For the text-containing cell, return its midpoint in (x, y) coordinate format. 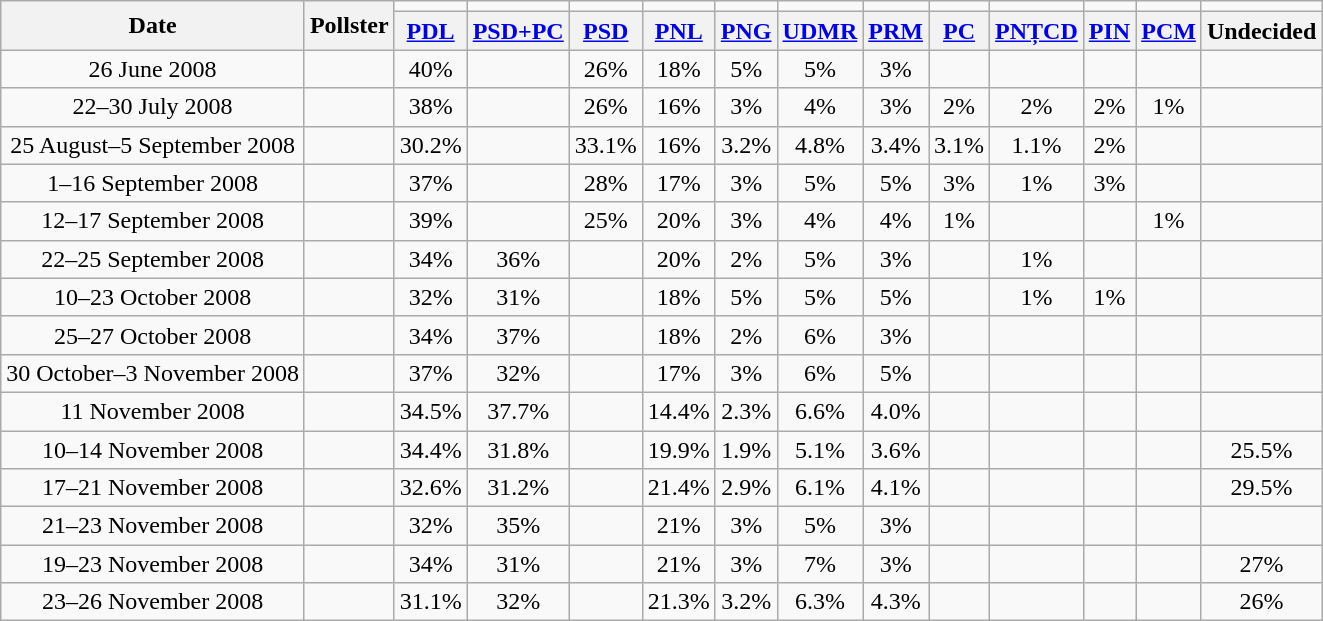
17–21 November 2008 (153, 488)
25–27 October 2008 (153, 335)
34.4% (430, 449)
2.3% (746, 411)
6.3% (820, 602)
10–23 October 2008 (153, 297)
29.5% (1261, 488)
14.4% (678, 411)
PDL (430, 31)
PCM (1169, 31)
21.3% (678, 602)
31.8% (518, 449)
25% (606, 221)
21–23 November 2008 (153, 526)
22–30 July 2008 (153, 107)
PSD+PC (518, 31)
27% (1261, 564)
PNL (678, 31)
26 June 2008 (153, 69)
19–23 November 2008 (153, 564)
1.9% (746, 449)
25.5% (1261, 449)
Pollster (349, 26)
23–26 November 2008 (153, 602)
25 August–5 September 2008 (153, 145)
35% (518, 526)
37.7% (518, 411)
6.1% (820, 488)
PIN (1109, 31)
2.9% (746, 488)
PRM (896, 31)
30 October–3 November 2008 (153, 373)
28% (606, 183)
Undecided (1261, 31)
1–16 September 2008 (153, 183)
40% (430, 69)
7% (820, 564)
31.1% (430, 602)
6.6% (820, 411)
PNG (746, 31)
4.1% (896, 488)
21.4% (678, 488)
12–17 September 2008 (153, 221)
4.0% (896, 411)
3.6% (896, 449)
Date (153, 26)
PNȚCD (1037, 31)
1.1% (1037, 145)
PC (958, 31)
31.2% (518, 488)
39% (430, 221)
PSD (606, 31)
3.1% (958, 145)
4.8% (820, 145)
22–25 September 2008 (153, 259)
34.5% (430, 411)
38% (430, 107)
5.1% (820, 449)
11 November 2008 (153, 411)
19.9% (678, 449)
30.2% (430, 145)
UDMR (820, 31)
10–14 November 2008 (153, 449)
36% (518, 259)
4.3% (896, 602)
33.1% (606, 145)
32.6% (430, 488)
3.4% (896, 145)
